For the text-containing cell, return its midpoint in [x, y] coordinate format. 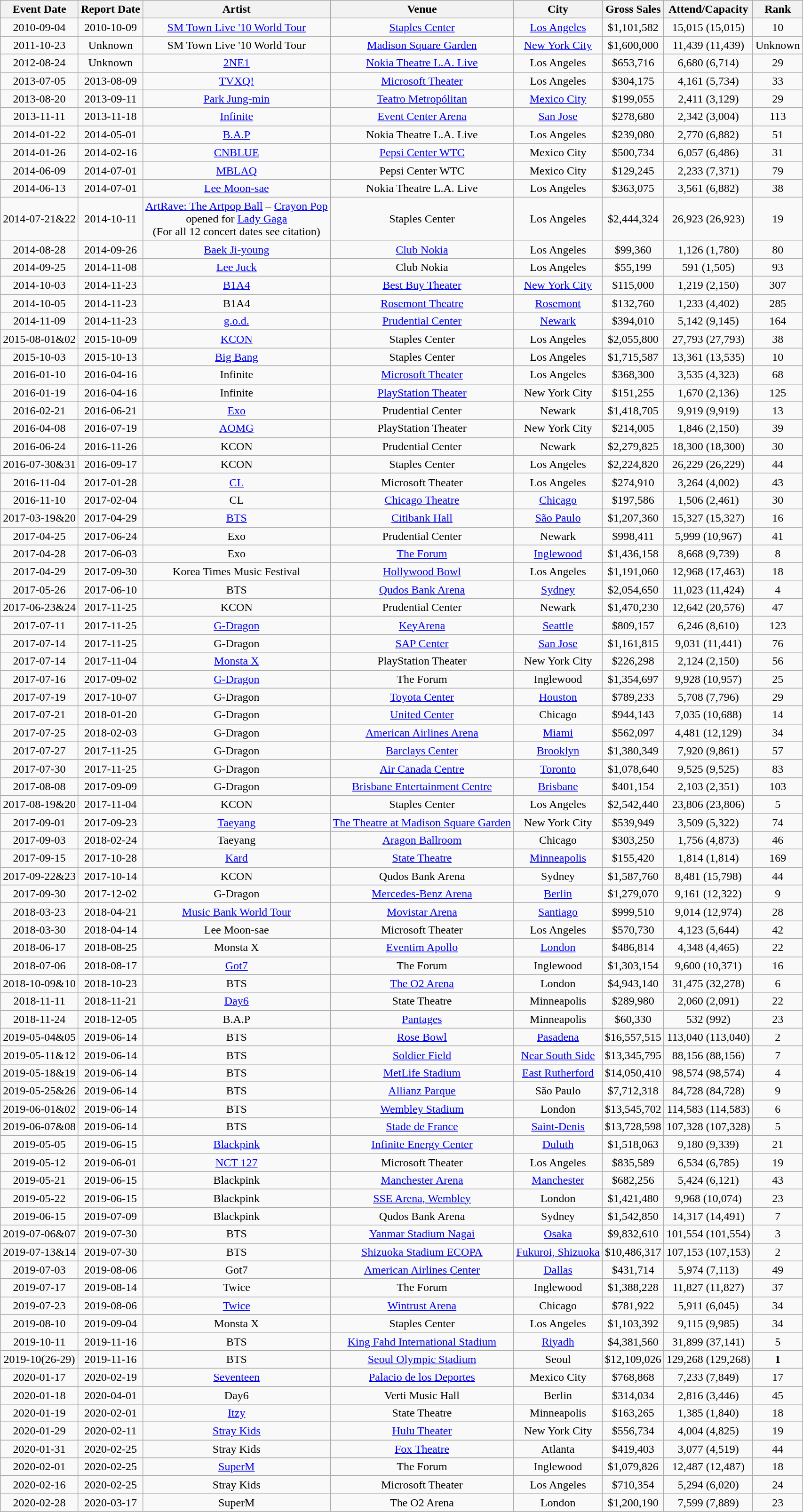
2017-04-25 [40, 536]
8,481 (15,798) [708, 876]
g.o.d. [236, 321]
2017-08-08 [40, 786]
2019-06-01&02 [40, 1108]
Osaka [558, 1234]
5,424 (6,121) [708, 1180]
1,846 (2,150) [708, 428]
79 [778, 170]
2017-06-03 [110, 554]
2017-09-23 [110, 823]
2017-07-11 [40, 625]
Citibank Hall [422, 518]
2018-03-23 [40, 912]
2016-04-08 [40, 428]
2018-10-09&10 [40, 983]
$1,542,850 [633, 1216]
2016-07-19 [110, 428]
4,123 (5,644) [708, 930]
$1,587,760 [633, 876]
Rose Bowl [422, 1037]
$7,712,318 [633, 1091]
1,126 (1,780) [708, 250]
2017-10-07 [110, 697]
$2,224,820 [633, 464]
Hulu Theater [422, 1431]
Infinite Energy Center [422, 1145]
2013-07-05 [40, 81]
2018-08-25 [110, 948]
$562,097 [633, 733]
$1,161,815 [633, 643]
285 [778, 303]
$363,075 [633, 188]
King Fahd International Stadium [422, 1341]
2018-07-06 [40, 966]
Soldier Field [422, 1055]
Brisbane [558, 786]
Allianz Parque [422, 1091]
$1,600,000 [633, 45]
2020-01-31 [40, 1449]
Palacio de los Deportes [422, 1377]
7,035 (10,688) [708, 715]
$10,486,317 [633, 1252]
12,642 (20,576) [708, 608]
ArtRave: The Artpop Ball – Crayon Popopened for Lady Gaga(For all 12 concert dates see citation) [236, 219]
2020-02-19 [110, 1377]
$274,910 [633, 482]
2014-10-05 [40, 303]
2014-05-01 [110, 135]
Near South Side [558, 1055]
46 [778, 840]
2015-10-09 [110, 339]
4,348 (4,465) [708, 948]
Lee Juck [236, 268]
$835,589 [633, 1163]
1,670 (2,136) [708, 393]
$1,078,640 [633, 768]
United Center [422, 715]
2012-08-24 [40, 63]
$1,380,349 [633, 751]
$394,010 [633, 321]
2019-05-12 [40, 1163]
26,229 (26,229) [708, 464]
$1,388,228 [633, 1288]
2018-02-03 [110, 733]
Wintrust Arena [422, 1306]
2019-07-06&07 [40, 1234]
American Airlines Arena [422, 733]
2020-01-18 [40, 1395]
4,161 (5,734) [708, 81]
2014-02-16 [110, 152]
11,439 (11,439) [708, 45]
5,911 (6,045) [708, 1306]
East Rutherford [558, 1073]
Verti Music Hall [422, 1395]
4,481 (12,129) [708, 733]
45 [778, 1395]
Artist [236, 9]
591 (1,505) [708, 268]
Event Date [40, 9]
$368,300 [633, 375]
129,268 (129,268) [708, 1359]
Korea Times Music Festival [236, 572]
2017-09-01 [40, 823]
Brooklyn [558, 751]
Attend/Capacity [708, 9]
CNBLUE [236, 152]
9,014 (12,974) [708, 912]
$781,922 [633, 1306]
2013-09-11 [110, 99]
2010-10-09 [110, 27]
Wembley Stadium [422, 1108]
31,899 (37,141) [708, 1341]
14 [778, 715]
SAP Center [422, 643]
25 [778, 679]
Venue [422, 9]
2014-11-09 [40, 321]
2016-11-04 [40, 482]
15,015 (15,015) [708, 27]
5,999 (10,967) [708, 536]
9,180 (9,339) [708, 1145]
2020-02-16 [40, 1485]
103 [778, 786]
Seventeen [236, 1377]
Brisbane Entertainment Centre [422, 786]
2016-11-26 [110, 446]
6,534 (6,785) [708, 1163]
1,233 (4,402) [708, 303]
2017-07-21 [40, 715]
2019-05-04&05 [40, 1037]
2014-10-11 [110, 219]
2017-01-28 [110, 482]
2017-03-19&20 [40, 518]
2019-08-10 [40, 1323]
NCT 127 [236, 1163]
$163,265 [633, 1413]
9,115 (9,985) [708, 1323]
2019-06-07&08 [40, 1127]
2,103 (2,351) [708, 786]
Rank [778, 9]
57 [778, 751]
2016-06-21 [110, 411]
2019-05-22 [40, 1198]
9,600 (10,371) [708, 966]
Miami [558, 733]
2019-05-11&12 [40, 1055]
125 [778, 393]
Houston [558, 697]
2,060 (2,091) [708, 1001]
31,475 (32,278) [708, 983]
$14,050,410 [633, 1073]
2020-02-28 [40, 1503]
7,920 (9,861) [708, 751]
$4,943,140 [633, 983]
2019-07-09 [110, 1216]
2017-04-28 [40, 554]
2018-11-24 [40, 1019]
12,968 (17,463) [708, 572]
$2,055,800 [633, 339]
2017-10-28 [110, 858]
4,004 (4,825) [708, 1431]
74 [778, 823]
56 [778, 661]
3,509 (5,322) [708, 823]
2017-06-10 [110, 590]
13 [778, 411]
2013-11-18 [110, 117]
$289,980 [633, 1001]
$226,298 [633, 661]
$1,715,587 [633, 357]
Park Jung-min [236, 99]
2017-07-30 [40, 768]
2014-06-13 [40, 188]
5,708 (7,796) [708, 697]
2017-02-04 [110, 500]
$1,279,070 [633, 894]
2017-12-02 [110, 894]
Stade de France [422, 1127]
$13,345,795 [633, 1055]
2018-11-21 [110, 1001]
$1,101,582 [633, 27]
6,680 (6,714) [708, 63]
15,327 (15,327) [708, 518]
2011-10-23 [40, 45]
6,246 (8,610) [708, 625]
2018-06-17 [40, 948]
2,124 (2,150) [708, 661]
1,756 (4,873) [708, 840]
14,317 (14,491) [708, 1216]
$155,420 [633, 858]
2017-09-02 [110, 679]
2017-06-23&24 [40, 608]
47 [778, 608]
2019-07-23 [40, 1306]
$999,510 [633, 912]
9,919 (9,919) [708, 411]
Kard [236, 858]
113,040 (113,040) [708, 1037]
27,793 (27,793) [708, 339]
Seattle [558, 625]
$1,103,392 [633, 1323]
26,923 (26,923) [708, 219]
$151,255 [633, 393]
$1,200,190 [633, 1503]
2015-10-03 [40, 357]
Yanmar Stadium Nagai [422, 1234]
2018-08-17 [110, 966]
2018-12-05 [110, 1019]
12,487 (12,487) [708, 1467]
2014-10-03 [40, 285]
2019-05-25&26 [40, 1091]
2017-09-09 [110, 786]
2017-10-14 [110, 876]
2013-11-11 [40, 117]
2,816 (3,446) [708, 1395]
2014-09-25 [40, 268]
2017-08-19&20 [40, 804]
Pantages [422, 1019]
TVXQ! [236, 81]
84,728 (84,728) [708, 1091]
2019-07-13&14 [40, 1252]
$500,734 [633, 152]
169 [778, 858]
Eventim Apollo [422, 948]
11,827 (11,827) [708, 1288]
Music Bank World Tour [236, 912]
2016-09-17 [110, 464]
MetLife Stadium [422, 1073]
2019-08-14 [110, 1288]
2013-08-20 [40, 99]
$239,080 [633, 135]
2017-07-19 [40, 697]
532 (992) [708, 1019]
28 [778, 912]
KeyArena [422, 625]
83 [778, 768]
31 [778, 152]
$1,207,360 [633, 518]
Pasadena [558, 1037]
$214,005 [633, 428]
2017-07-16 [40, 679]
2019-07-17 [40, 1288]
Barclays Center [422, 751]
Hollywood Bowl [422, 572]
$809,157 [633, 625]
Air Canada Centre [422, 768]
Saint-Denis [558, 1127]
114,583 (114,583) [708, 1108]
Toyota Center [422, 697]
2018-10-23 [110, 983]
2014-09-26 [110, 250]
$1,436,158 [633, 554]
2017-07-25 [40, 733]
Rosemont Theatre [422, 303]
2018-02-24 [110, 840]
2019-09-04 [110, 1323]
2020-01-17 [40, 1377]
$1,079,826 [633, 1467]
37 [778, 1288]
$278,680 [633, 117]
$570,730 [633, 930]
51 [778, 135]
1,219 (2,150) [708, 285]
Dallas [558, 1270]
Atlanta [558, 1449]
$314,034 [633, 1395]
88,156 (88,156) [708, 1055]
Baek Ji-young [236, 250]
$13,728,598 [633, 1127]
Itzy [236, 1413]
$304,175 [633, 81]
$682,256 [633, 1180]
Big Bang [236, 357]
$13,545,702 [633, 1108]
$60,330 [633, 1019]
6,057 (6,486) [708, 152]
17 [778, 1377]
Riyadh [558, 1341]
2014-11-08 [110, 268]
107,153 (107,153) [708, 1252]
Seoul Olympic Stadium [422, 1359]
SSE Arena, Wembley [422, 1198]
13,361 (13,535) [708, 357]
2018-04-21 [110, 912]
2017-09-03 [40, 840]
2016-02-21 [40, 411]
$539,949 [633, 823]
$2,279,825 [633, 446]
2018-01-20 [110, 715]
2020-04-01 [110, 1395]
9,031 (11,441) [708, 643]
MBLAQ [236, 170]
9,525 (9,525) [708, 768]
9,161 (12,322) [708, 894]
5,142 (9,145) [708, 321]
3,561 (6,882) [708, 188]
2014-01-26 [40, 152]
2015-10-13 [110, 357]
107,328 (107,328) [708, 1127]
101,554 (101,554) [708, 1234]
Report Date [110, 9]
42 [778, 930]
2015-08-01&02 [40, 339]
Rosemont [558, 303]
98,574 (98,574) [708, 1073]
7,233 (7,849) [708, 1377]
$431,714 [633, 1270]
2NE1 [236, 63]
21 [778, 1145]
2014-07-21&22 [40, 219]
33 [778, 81]
$129,245 [633, 170]
2020-02-11 [110, 1431]
Movistar Arena [422, 912]
41 [778, 536]
Shizuoka Stadium ECOPA [422, 1252]
2014-06-09 [40, 170]
3,264 (4,002) [708, 482]
$12,109,026 [633, 1359]
2019-05-21 [40, 1180]
Duluth [558, 1145]
$653,716 [633, 63]
24 [778, 1485]
$768,868 [633, 1377]
113 [778, 117]
2019-05-05 [40, 1145]
5,974 (7,113) [708, 1270]
80 [778, 250]
2017-07-27 [40, 751]
$419,403 [633, 1449]
$1,191,060 [633, 572]
Event Center Arena [422, 117]
2014-01-22 [40, 135]
5,294 (6,020) [708, 1485]
76 [778, 643]
$789,233 [633, 697]
2019-10(26-29) [40, 1359]
9,968 (10,074) [708, 1198]
$199,055 [633, 99]
2020-03-17 [110, 1503]
$1,303,154 [633, 966]
American Airlines Center [422, 1270]
49 [778, 1270]
2016-01-10 [40, 375]
2019-05-18&19 [40, 1073]
$1,354,697 [633, 679]
2020-01-29 [40, 1431]
$132,760 [633, 303]
$55,199 [633, 268]
The Theatre at Madison Square Garden [422, 823]
307 [778, 285]
2,770 (6,882) [708, 135]
Madison Square Garden [422, 45]
Manchester [558, 1180]
$998,411 [633, 536]
$2,444,324 [633, 219]
$303,250 [633, 840]
18,300 (18,300) [708, 446]
2016-07-30&31 [40, 464]
2016-06-24 [40, 446]
$197,586 [633, 500]
Santiago [558, 912]
Aragon Ballroom [422, 840]
8,668 (9,739) [708, 554]
$115,000 [633, 285]
$9,832,610 [633, 1234]
Manchester Arena [422, 1180]
$556,734 [633, 1431]
2017-06-24 [110, 536]
$944,143 [633, 715]
93 [778, 268]
2017-09-22&23 [40, 876]
2018-03-30 [40, 930]
68 [778, 375]
2017-09-15 [40, 858]
$2,542,440 [633, 804]
11,023 (11,424) [708, 590]
$4,381,560 [633, 1341]
Fukuroi, Shizuoka [558, 1252]
2,233 (7,371) [708, 170]
2014-08-28 [40, 250]
164 [778, 321]
$99,360 [633, 250]
9,928 (10,957) [708, 679]
3,535 (4,323) [708, 375]
Fox Theatre [422, 1449]
$1,518,063 [633, 1145]
2019-06-01 [110, 1163]
3 [778, 1234]
2019-07-03 [40, 1270]
2,342 (3,004) [708, 117]
3,077 (4,519) [708, 1449]
2020-01-19 [40, 1413]
City [558, 9]
$401,154 [633, 786]
2010-09-04 [40, 27]
$1,470,230 [633, 608]
1,385 (1,840) [708, 1413]
$16,557,515 [633, 1037]
2019-10-11 [40, 1341]
1,506 (2,461) [708, 500]
39 [778, 428]
2016-01-19 [40, 393]
2018-04-14 [110, 930]
2017-05-26 [40, 590]
$486,814 [633, 948]
Gross Sales [633, 9]
Mercedes-Benz Arena [422, 894]
1,814 (1,814) [708, 858]
Teatro Metropólitan [422, 99]
8 [778, 554]
2016-11-10 [40, 500]
$1,418,705 [633, 411]
123 [778, 625]
$1,421,480 [633, 1198]
AOMG [236, 428]
$710,354 [633, 1485]
Seoul [558, 1359]
2,411 (3,129) [708, 99]
Best Buy Theater [422, 285]
23,806 (23,806) [708, 804]
Toronto [558, 768]
2013-08-09 [110, 81]
1 [778, 1359]
Chicago Theatre [422, 500]
$2,054,650 [633, 590]
2018-11-11 [40, 1001]
7,599 (7,889) [708, 1503]
